Search for the cell housing the specified text and yield its (X, Y) center coordinate. 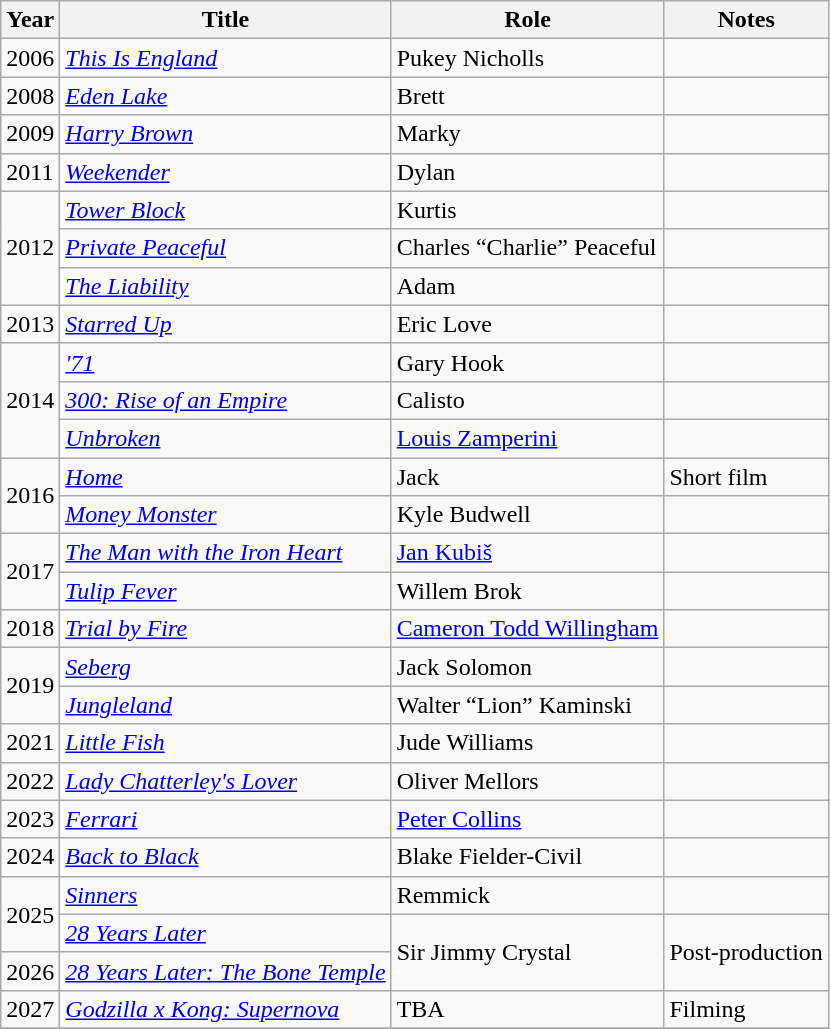
2014 (30, 400)
Pukey Nicholls (528, 58)
Peter Collins (528, 819)
Calisto (528, 400)
Trial by Fire (226, 629)
Jack Solomon (528, 667)
2021 (30, 743)
Jude Williams (528, 743)
Starred Up (226, 324)
Louis Zamperini (528, 438)
Godzilla x Kong: Supernova (226, 1009)
Dylan (528, 172)
Little Fish (226, 743)
2018 (30, 629)
Post-production (746, 952)
Gary Hook (528, 362)
2012 (30, 248)
Back to Black (226, 857)
Kyle Budwell (528, 515)
2013 (30, 324)
28 Years Later: The Bone Temple (226, 971)
2006 (30, 58)
28 Years Later (226, 933)
Title (226, 20)
Sir Jimmy Crystal (528, 952)
2022 (30, 781)
2025 (30, 914)
Adam (528, 286)
The Liability (226, 286)
2027 (30, 1009)
Walter “Lion” Kaminski (528, 705)
2024 (30, 857)
Sinners (226, 895)
2017 (30, 572)
'71 (226, 362)
2016 (30, 496)
Jack (528, 477)
Eric Love (528, 324)
Private Peaceful (226, 248)
Filming (746, 1009)
Marky (528, 134)
Blake Fielder-Civil (528, 857)
2009 (30, 134)
Seberg (226, 667)
Remmick (528, 895)
Willem Brok (528, 591)
Ferrari (226, 819)
Oliver Mellors (528, 781)
2023 (30, 819)
Kurtis (528, 210)
The Man with the Iron Heart (226, 553)
Short film (746, 477)
Jan Kubiš (528, 553)
Eden Lake (226, 96)
Brett (528, 96)
Home (226, 477)
Unbroken (226, 438)
Jungleland (226, 705)
2026 (30, 971)
Role (528, 20)
Weekender (226, 172)
Lady Chatterley's Lover (226, 781)
This Is England (226, 58)
2011 (30, 172)
Money Monster (226, 515)
300: Rise of an Empire (226, 400)
Tower Block (226, 210)
Harry Brown (226, 134)
Charles “Charlie” Peaceful (528, 248)
Notes (746, 20)
Cameron Todd Willingham (528, 629)
2019 (30, 686)
TBA (528, 1009)
Tulip Fever (226, 591)
Year (30, 20)
2008 (30, 96)
